Output the [x, y] coordinate of the center of the cell containing the given text.  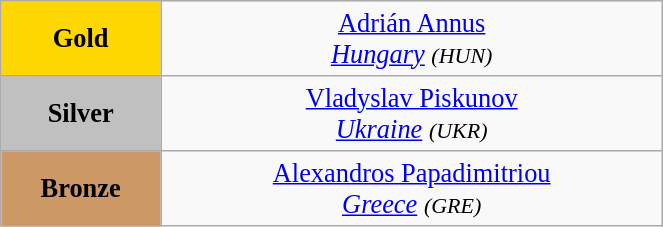
Silver [81, 112]
Gold [81, 38]
Vladyslav PiskunovUkraine (UKR) [412, 112]
Alexandros PapadimitriouGreece (GRE) [412, 188]
Adrián AnnusHungary (HUN) [412, 38]
Bronze [81, 188]
